Capture the cell that displays the provided text and extract its (X, Y) central coordinate. 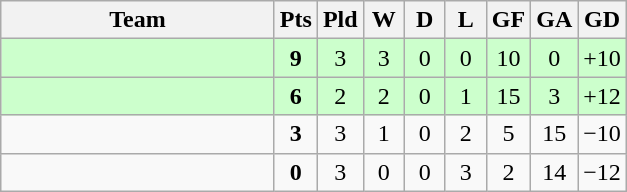
14 (554, 172)
6 (296, 96)
−10 (602, 134)
GF (508, 20)
5 (508, 134)
Pts (296, 20)
+10 (602, 58)
GA (554, 20)
D (424, 20)
Pld (340, 20)
9 (296, 58)
GD (602, 20)
Team (138, 20)
−12 (602, 172)
10 (508, 58)
W (384, 20)
+12 (602, 96)
L (466, 20)
